From the cell containing the given text, extract its center point as (x, y) coordinate. 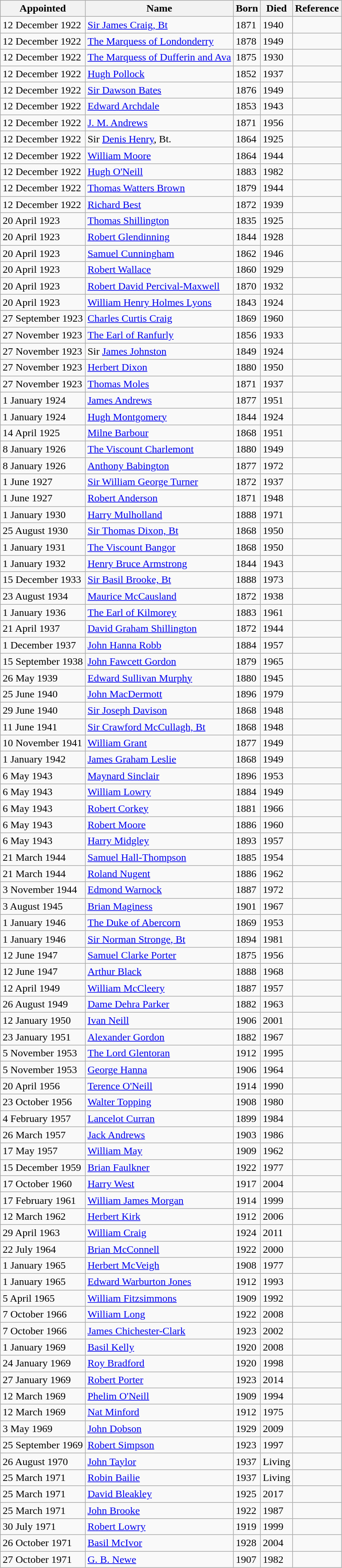
1853 (247, 106)
1946 (276, 253)
Brian Faulkner (159, 1167)
17 October 1960 (43, 1184)
Herbert McVeigh (159, 1266)
1990 (276, 1086)
1856 (247, 335)
1981 (276, 939)
1964 (276, 1070)
The Lord Glentoran (159, 1053)
Sir James Craig, Bt (159, 25)
27 January 1969 (43, 1380)
William Grant (159, 743)
1998 (276, 1363)
The Viscount Bangor (159, 547)
Roy Bradford (159, 1363)
1 January 1936 (43, 612)
Basil McIvor (159, 1543)
Hugh Pollock (159, 74)
Sir James Johnston (159, 351)
27 October 1971 (43, 1559)
Arthur Black (159, 971)
23 August 1934 (43, 596)
26 March 1957 (43, 1135)
1993 (276, 1282)
Reference (317, 9)
William James Morgan (159, 1200)
James Graham Leslie (159, 760)
John Brooke (159, 1510)
John Taylor (159, 1461)
Sir Joseph Davison (159, 710)
David Graham Shillington (159, 629)
26 August 1949 (43, 1004)
Sir Crawford McCullagh, Bt (159, 727)
27 September 1923 (43, 319)
1986 (276, 1135)
1994 (276, 1396)
1894 (247, 939)
25 September 1969 (43, 1445)
17 May 1957 (43, 1151)
Dame Dehra Parker (159, 1004)
1917 (247, 1184)
Samuel Hall-Thompson (159, 857)
The Duke of Abercorn (159, 923)
John Hanna Robb (159, 645)
1 January 1969 (43, 1347)
The Marquess of Londonderry (159, 41)
23 January 1951 (43, 1037)
Basil Kelly (159, 1347)
Appointed (43, 9)
Sir Dawson Bates (159, 90)
2017 (276, 1494)
Brian Maginess (159, 906)
1945 (276, 678)
1843 (247, 302)
1975 (276, 1412)
The Marquess of Dufferin and Ava (159, 57)
Maurice McCausland (159, 596)
1876 (247, 90)
William May (159, 1151)
2011 (276, 1233)
James Andrews (159, 400)
Alexander Gordon (159, 1037)
Terence O'Neill (159, 1086)
1980 (276, 1102)
2000 (276, 1249)
John MacDermott (159, 694)
1933 (276, 335)
David Bleakley (159, 1494)
Milne Barbour (159, 433)
1881 (247, 808)
30 July 1971 (43, 1527)
1995 (276, 1053)
15 December 1959 (43, 1167)
Samuel Cunningham (159, 253)
23 October 1956 (43, 1102)
Harry West (159, 1184)
Henry Bruce Armstrong (159, 564)
1954 (276, 857)
Born (247, 9)
2006 (276, 1216)
29 June 1940 (43, 710)
Edmond Warnock (159, 890)
1 December 1937 (43, 645)
1939 (276, 205)
1984 (276, 1119)
William Henry Holmes Lyons (159, 302)
J. M. Andrews (159, 123)
Sir Basil Brooke, Bt (159, 580)
1849 (247, 351)
Lancelot Curran (159, 1119)
William Moore (159, 155)
25 June 1940 (43, 694)
1930 (276, 57)
12 January 1950 (43, 1021)
Herbert Dixon (159, 368)
Harry Midgley (159, 841)
1973 (276, 580)
The Earl of Kilmorey (159, 612)
William McCleery (159, 988)
1997 (276, 1445)
1992 (276, 1298)
William Lowry (159, 792)
Richard Best (159, 205)
26 May 1939 (43, 678)
17 February 1961 (43, 1200)
Robert Wallace (159, 270)
Charles Curtis Craig (159, 319)
12 April 1949 (43, 988)
24 January 1969 (43, 1363)
Anthony Babington (159, 465)
1907 (247, 1559)
1 January 1931 (43, 547)
Brian McConnell (159, 1249)
Ivan Neill (159, 1021)
Died (276, 9)
G. B. Newe (159, 1559)
Robert David Percival-Maxwell (159, 286)
1971 (276, 515)
1860 (247, 270)
15 September 1938 (43, 661)
George Hanna (159, 1070)
Robert Anderson (159, 498)
1878 (247, 41)
Hugh Montgomery (159, 416)
22 July 1964 (43, 1249)
William Long (159, 1315)
2009 (276, 1429)
1963 (276, 1004)
William Fitzsimmons (159, 1298)
Sir William George Turner (159, 482)
2014 (276, 1380)
1903 (247, 1135)
1862 (247, 253)
Sir Thomas Dixon, Bt (159, 531)
1852 (247, 74)
Herbert Kirk (159, 1216)
Robert Simpson (159, 1445)
Robert Lowry (159, 1527)
3 August 1945 (43, 906)
11 June 1941 (43, 727)
Robert Corkey (159, 808)
1885 (247, 857)
Sir Denis Henry, Bt. (159, 139)
Robert Porter (159, 1380)
1966 (276, 808)
James Chichester-Clark (159, 1331)
Name (159, 9)
1 January 1932 (43, 564)
Thomas Shillington (159, 221)
1979 (276, 694)
Thomas Moles (159, 384)
1938 (276, 596)
Hugh O'Neill (159, 172)
Edward Sullivan Murphy (159, 678)
Robert Moore (159, 825)
Thomas Watters Brown (159, 188)
1961 (276, 612)
1899 (247, 1119)
21 April 1937 (43, 629)
John Dobson (159, 1429)
3 November 1944 (43, 890)
15 December 1933 (43, 580)
1965 (276, 661)
Harry Mulholland (159, 515)
10 November 1941 (43, 743)
Nat Minford (159, 1412)
26 August 1970 (43, 1461)
Robin Bailie (159, 1478)
4 February 1957 (43, 1119)
1940 (276, 25)
The Earl of Ranfurly (159, 335)
Robert Glendinning (159, 237)
1932 (276, 286)
1870 (247, 286)
Phelim O'Neill (159, 1396)
1987 (276, 1510)
Samuel Clarke Porter (159, 955)
1 January 1930 (43, 515)
1901 (247, 906)
5 April 1965 (43, 1298)
Sir Norman Stronge, Bt (159, 939)
Maynard Sinclair (159, 776)
29 April 1963 (43, 1233)
2002 (276, 1331)
1893 (247, 841)
14 April 1925 (43, 433)
26 October 1971 (43, 1543)
1835 (247, 221)
2001 (276, 1021)
12 March 1962 (43, 1216)
3 May 1969 (43, 1429)
Walter Topping (159, 1102)
William Craig (159, 1233)
Edward Warburton Jones (159, 1282)
The Viscount Charlemont (159, 449)
25 August 1930 (43, 531)
Edward Archdale (159, 106)
1968 (276, 971)
20 April 1956 (43, 1086)
Roland Nugent (159, 874)
John Fawcett Gordon (159, 661)
1919 (247, 1527)
Jack Andrews (159, 1135)
1 January 1942 (43, 760)
